Find where the given text appears and provide that cell's center as [x, y] coordinate. 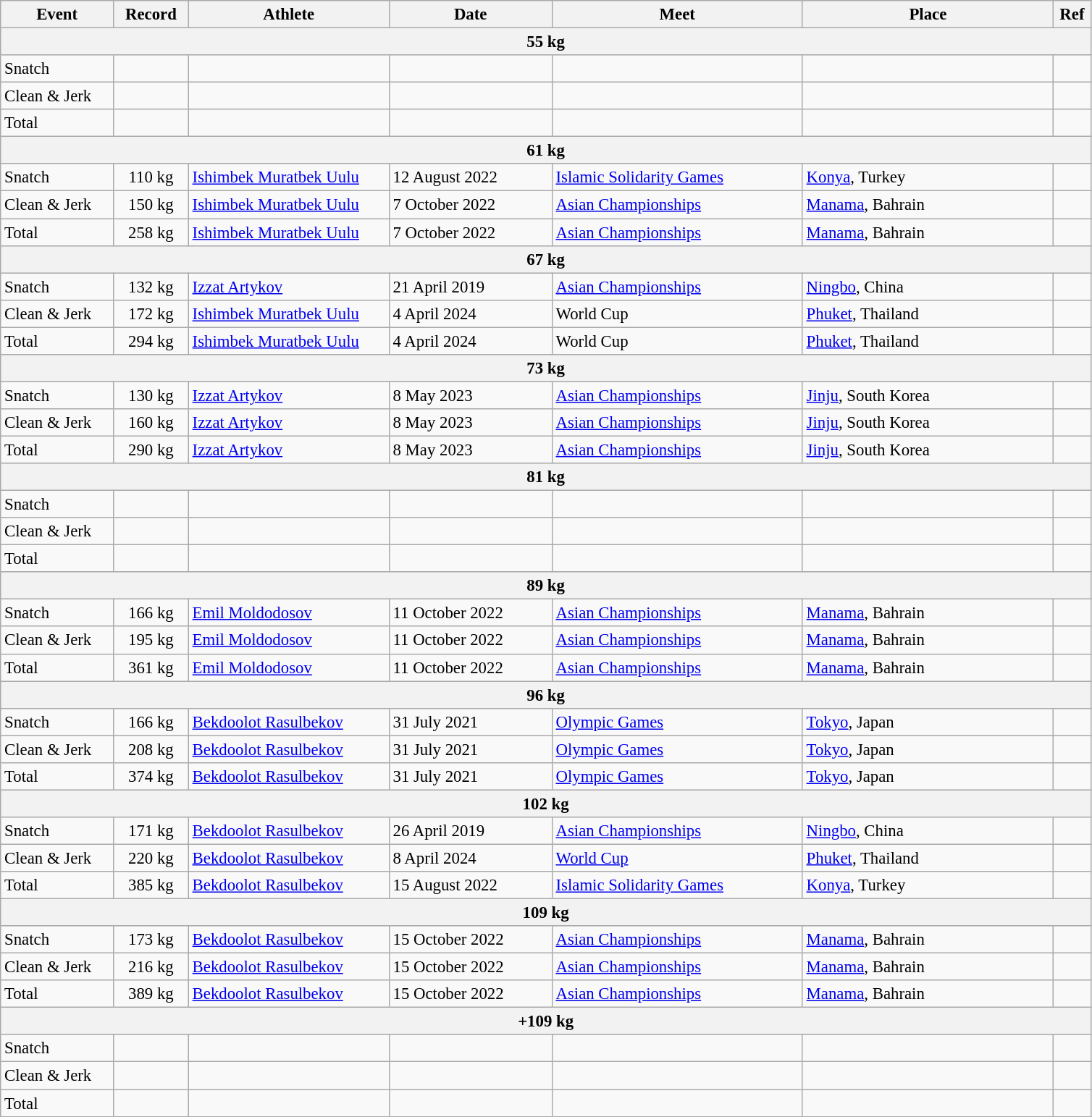
220 kg [151, 858]
61 kg [546, 151]
Event [57, 14]
258 kg [151, 232]
Ref [1072, 14]
160 kg [151, 423]
216 kg [151, 967]
+109 kg [546, 1021]
26 April 2019 [471, 831]
Place [928, 14]
361 kg [151, 667]
109 kg [546, 913]
Date [471, 14]
73 kg [546, 368]
81 kg [546, 477]
12 August 2022 [471, 177]
55 kg [546, 42]
130 kg [151, 395]
8 April 2024 [471, 858]
150 kg [151, 205]
385 kg [151, 885]
208 kg [151, 749]
96 kg [546, 695]
89 kg [546, 586]
290 kg [151, 450]
132 kg [151, 287]
102 kg [546, 804]
110 kg [151, 177]
173 kg [151, 940]
Athlete [288, 14]
171 kg [151, 831]
15 August 2022 [471, 885]
67 kg [546, 259]
Record [151, 14]
374 kg [151, 777]
195 kg [151, 641]
Meet [677, 14]
172 kg [151, 313]
389 kg [151, 994]
294 kg [151, 341]
21 April 2019 [471, 287]
